Return (x, y) of the center of cell containing provided text 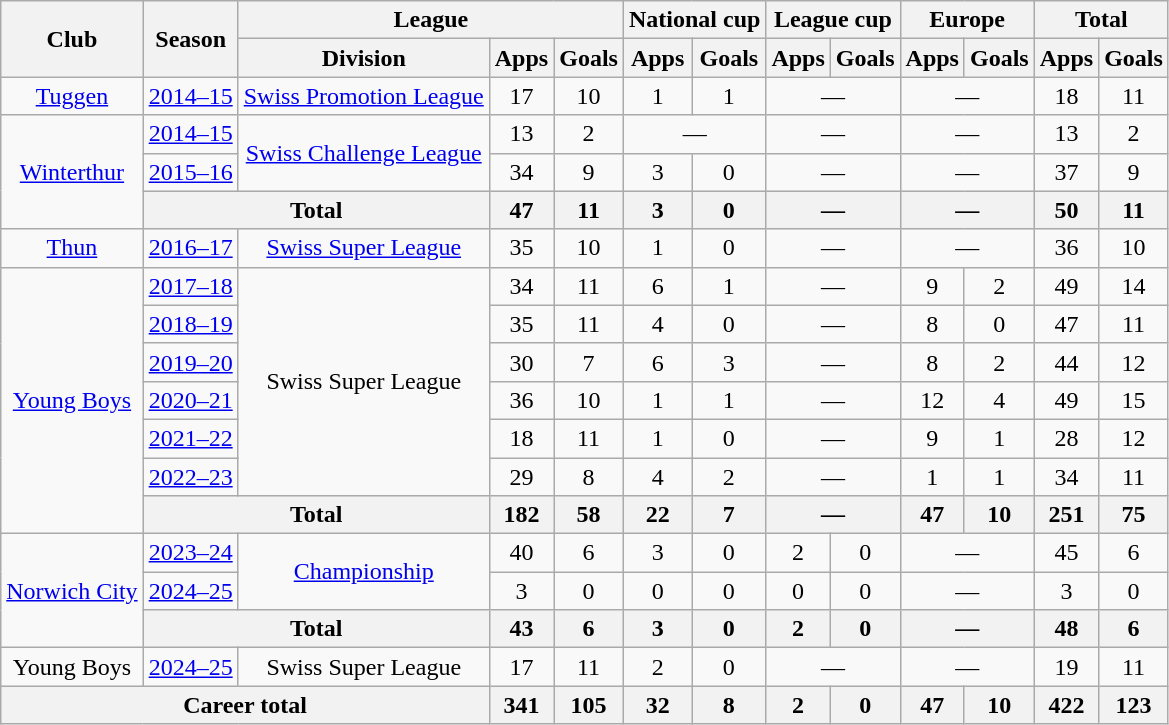
14 (1134, 286)
32 (657, 705)
2018–19 (190, 324)
National cup (694, 20)
Norwich City (72, 591)
Championship (364, 572)
44 (1066, 362)
Tuggen (72, 96)
22 (657, 515)
2022–23 (190, 477)
123 (1134, 705)
48 (1066, 629)
Division (364, 58)
28 (1066, 438)
37 (1066, 172)
2020–21 (190, 400)
43 (521, 629)
30 (521, 362)
2017–18 (190, 286)
Thun (72, 248)
League cup (833, 20)
75 (1134, 515)
50 (1066, 210)
45 (1066, 553)
19 (1066, 667)
2015–16 (190, 172)
29 (521, 477)
Club (72, 39)
251 (1066, 515)
League (430, 20)
2023–24 (190, 553)
Winterthur (72, 172)
2016–17 (190, 248)
105 (589, 705)
2021–22 (190, 438)
422 (1066, 705)
15 (1134, 400)
58 (589, 515)
Swiss Promotion League (364, 96)
Swiss Challenge League (364, 153)
40 (521, 553)
341 (521, 705)
182 (521, 515)
Europe (967, 20)
Career total (246, 705)
2019–20 (190, 362)
Season (190, 39)
